Identify which cell holds the provided text, then report its [X, Y] central coordinate. 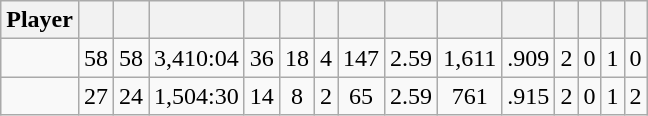
3,410:04 [197, 58]
147 [362, 58]
.915 [528, 96]
8 [296, 96]
1,504:30 [197, 96]
1,611 [470, 58]
27 [96, 96]
Player [40, 20]
65 [362, 96]
4 [326, 58]
761 [470, 96]
24 [132, 96]
14 [262, 96]
18 [296, 58]
36 [262, 58]
.909 [528, 58]
